Identify which cell holds the provided text, then report its [X, Y] central coordinate. 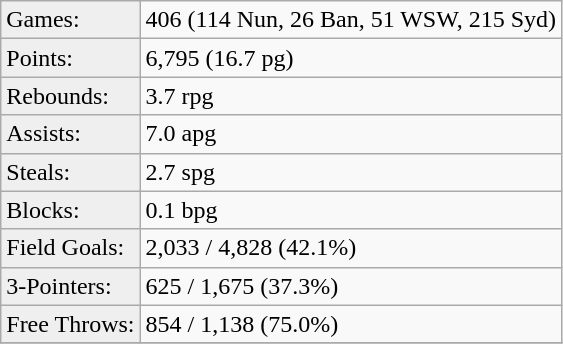
Field Goals: [70, 248]
854 / 1,138 (75.0%) [351, 324]
6,795 (16.7 pg) [351, 58]
2.7 spg [351, 172]
2,033 / 4,828 (42.1%) [351, 248]
Steals: [70, 172]
Rebounds: [70, 96]
Points: [70, 58]
625 / 1,675 (37.3%) [351, 286]
3-Pointers: [70, 286]
Games: [70, 20]
3.7 rpg [351, 96]
Blocks: [70, 210]
406 (114 Nun, 26 Ban, 51 WSW, 215 Syd) [351, 20]
0.1 bpg [351, 210]
Free Throws: [70, 324]
7.0 apg [351, 134]
Assists: [70, 134]
